Return the (x, y) coordinate for the center point of the cell that contains the specified text.  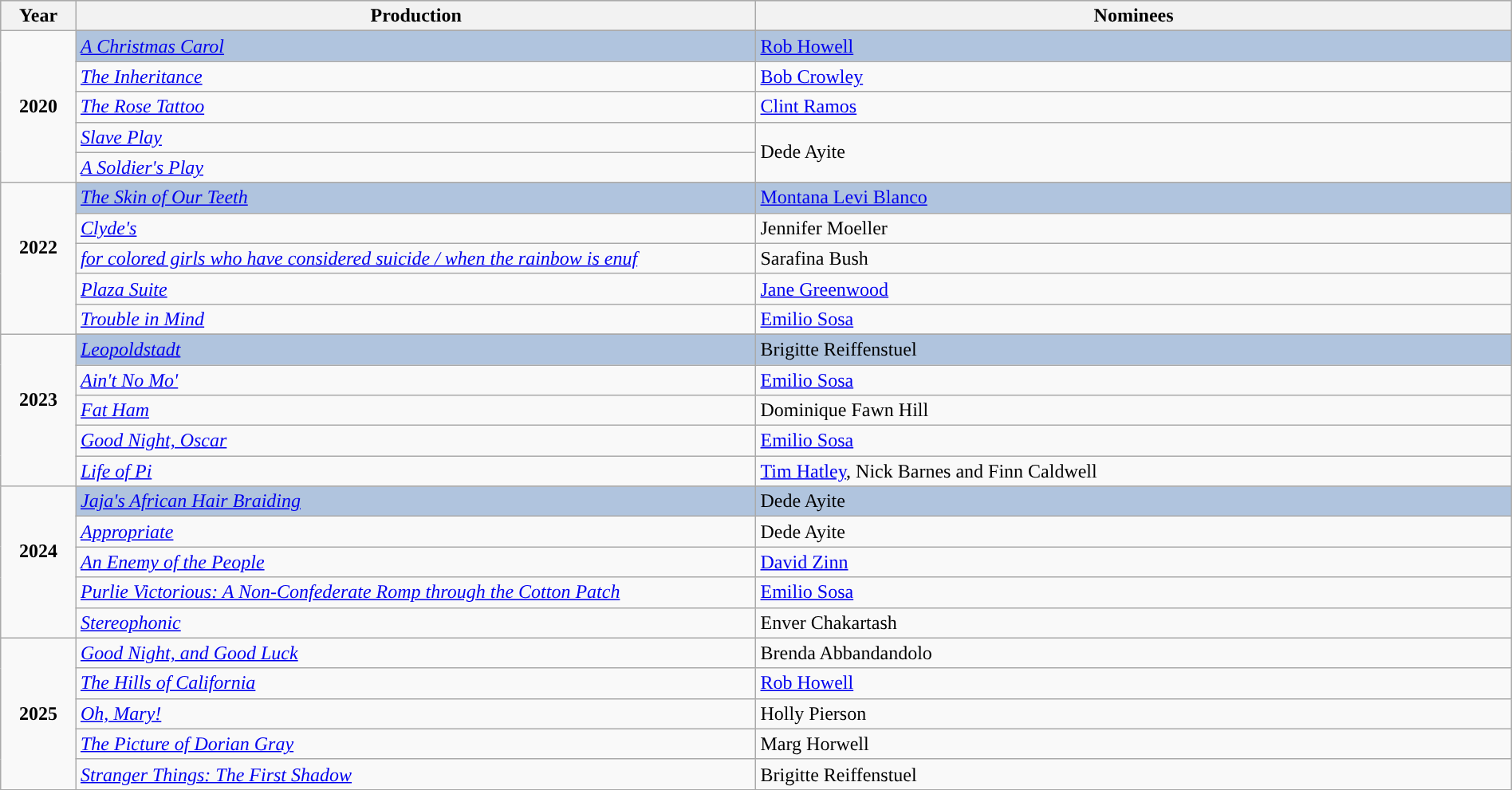
Clint Ramos (1134, 107)
Jane Greenwood (1134, 289)
Trouble in Mind (416, 319)
Production (416, 16)
Jaja's African Hair Braiding (416, 501)
A Christmas Carol (416, 46)
Purlie Victorious: A Non-Confederate Romp through the Cotton Patch (416, 592)
Bob Crowley (1134, 77)
Clyde's (416, 228)
Stereophonic (416, 623)
Holly Pierson (1134, 713)
An Enemy of the People (416, 562)
Appropriate (416, 532)
2023 (38, 410)
Nominees (1134, 16)
The Inheritance (416, 77)
Plaza Suite (416, 289)
Year (38, 16)
2022 (38, 258)
Good Night, and Good Luck (416, 653)
2020 (38, 107)
The Skin of Our Teeth (416, 198)
Marg Horwell (1134, 744)
Enver Chakartash (1134, 623)
The Hills of California (416, 683)
The Rose Tattoo (416, 107)
Good Night, Oscar (416, 441)
Life of Pi (416, 471)
David Zinn (1134, 562)
Dominique Fawn Hill (1134, 411)
Stranger Things: The First Shadow (416, 774)
2025 (38, 713)
Tim Hatley, Nick Barnes and Finn Caldwell (1134, 471)
A Soldier's Play (416, 167)
Sarafina Bush (1134, 258)
Brenda Abbandandolo (1134, 653)
Jennifer Moeller (1134, 228)
Oh, Mary! (416, 713)
The Picture of Dorian Gray (416, 744)
Ain't No Mo' (416, 380)
Fat Ham (416, 411)
Leopoldstadt (416, 349)
Slave Play (416, 137)
for colored girls who have considered suicide / when the rainbow is enuf (416, 258)
Montana Levi Blanco (1134, 198)
2024 (38, 562)
